For the text-containing cell, return its midpoint in [x, y] coordinate format. 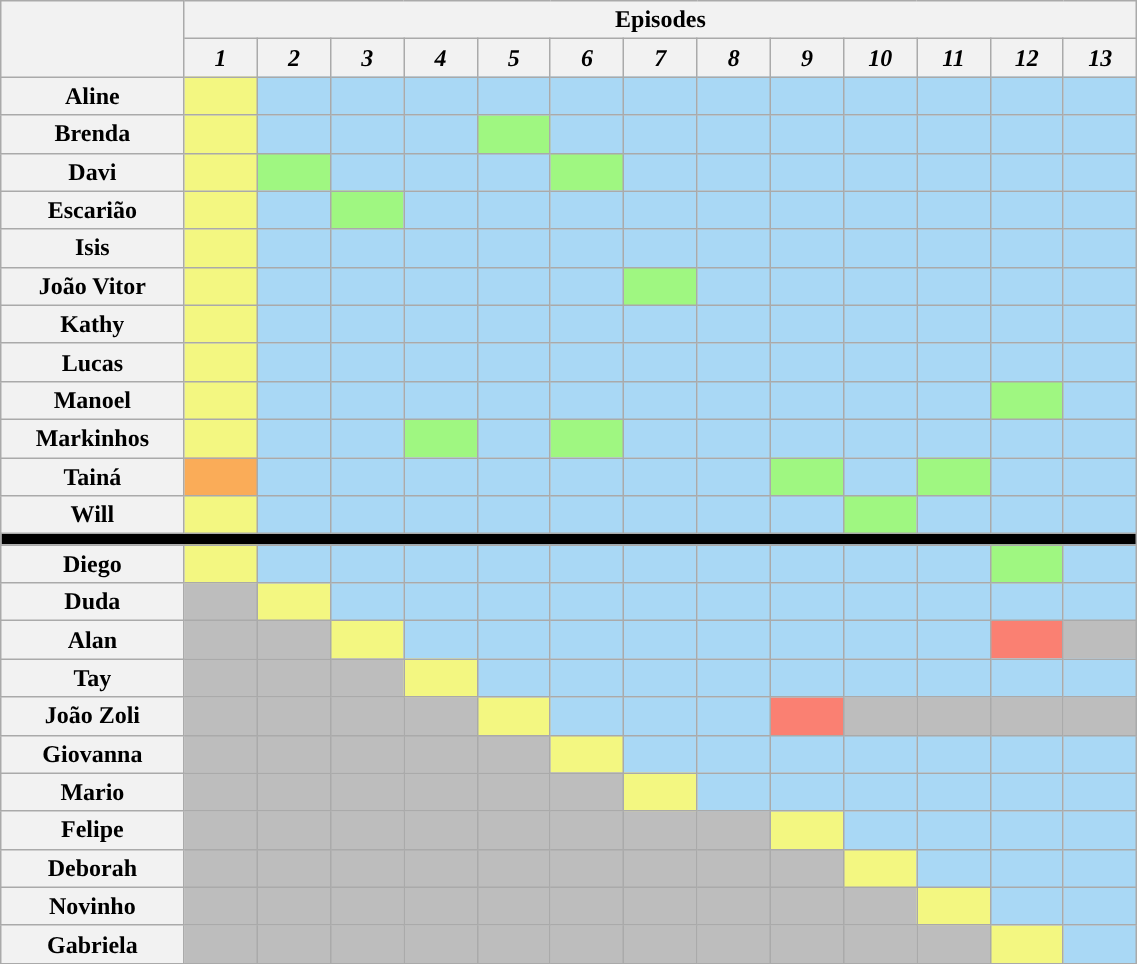
Aline [92, 96]
Diego [92, 564]
3 [368, 58]
8 [734, 58]
Kathy [92, 324]
10 [880, 58]
Tainá [92, 477]
Giovanna [92, 754]
João Vitor [92, 286]
5 [514, 58]
7 [660, 58]
Markinhos [92, 438]
Lucas [92, 362]
Mario [92, 792]
Alan [92, 640]
Davi [92, 172]
Felipe [92, 830]
Novinho [92, 906]
11 [954, 58]
12 [1026, 58]
2 [294, 58]
Tay [92, 678]
Manoel [92, 400]
Escarião [92, 210]
Will [92, 515]
9 [806, 58]
1 [220, 58]
13 [1100, 58]
Duda [92, 602]
Gabriela [92, 944]
4 [440, 58]
Deborah [92, 868]
Isis [92, 248]
Brenda [92, 134]
João Zoli [92, 716]
6 [586, 58]
Episodes [660, 20]
